Provide the (x, y) coordinate of the cell's center where the given text is located.  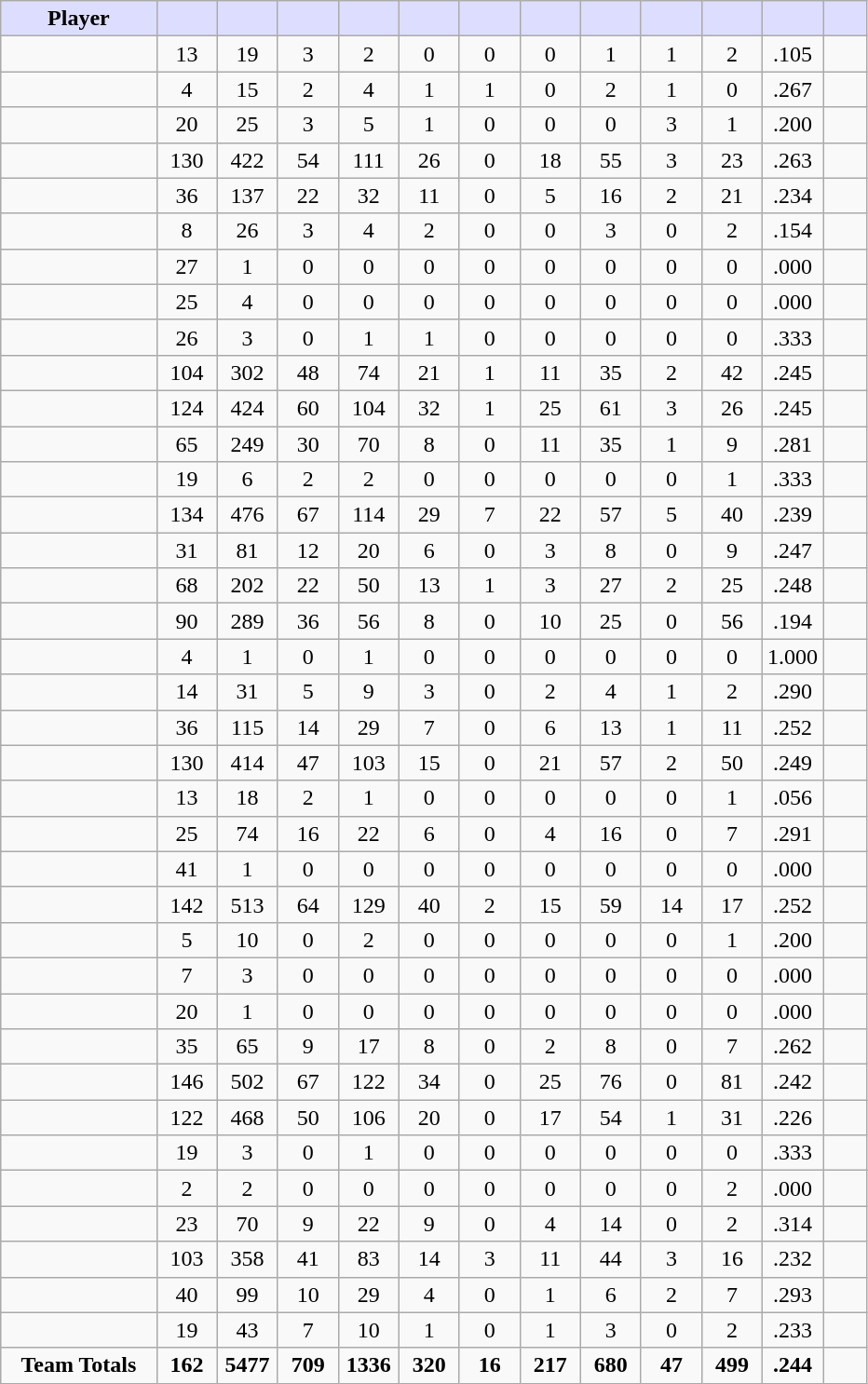
.105 (792, 54)
249 (248, 444)
114 (369, 515)
502 (248, 1082)
.056 (792, 798)
202 (248, 586)
424 (248, 408)
289 (248, 621)
83 (369, 1259)
.234 (792, 196)
Player (78, 19)
12 (307, 550)
.248 (792, 586)
.314 (792, 1224)
64 (307, 904)
.249 (792, 763)
48 (307, 373)
30 (307, 444)
.262 (792, 1047)
.293 (792, 1295)
106 (369, 1118)
55 (611, 160)
.154 (792, 231)
1336 (369, 1365)
60 (307, 408)
146 (186, 1082)
115 (248, 727)
5477 (248, 1365)
59 (611, 904)
124 (186, 408)
.226 (792, 1118)
.263 (792, 160)
680 (611, 1365)
.291 (792, 834)
44 (611, 1259)
99 (248, 1295)
414 (248, 763)
.239 (792, 515)
302 (248, 373)
Team Totals (78, 1365)
68 (186, 586)
90 (186, 621)
.290 (792, 692)
.267 (792, 89)
61 (611, 408)
217 (549, 1365)
1.000 (792, 657)
709 (307, 1365)
513 (248, 904)
43 (248, 1330)
.194 (792, 621)
.232 (792, 1259)
422 (248, 160)
111 (369, 160)
162 (186, 1365)
.247 (792, 550)
.244 (792, 1365)
358 (248, 1259)
137 (248, 196)
142 (186, 904)
134 (186, 515)
476 (248, 515)
129 (369, 904)
42 (732, 373)
320 (428, 1365)
468 (248, 1118)
.242 (792, 1082)
76 (611, 1082)
.233 (792, 1330)
499 (732, 1365)
.281 (792, 444)
34 (428, 1082)
